Pinpoint the cell where the given text exists, returning its [x, y] midpoint coordinate. 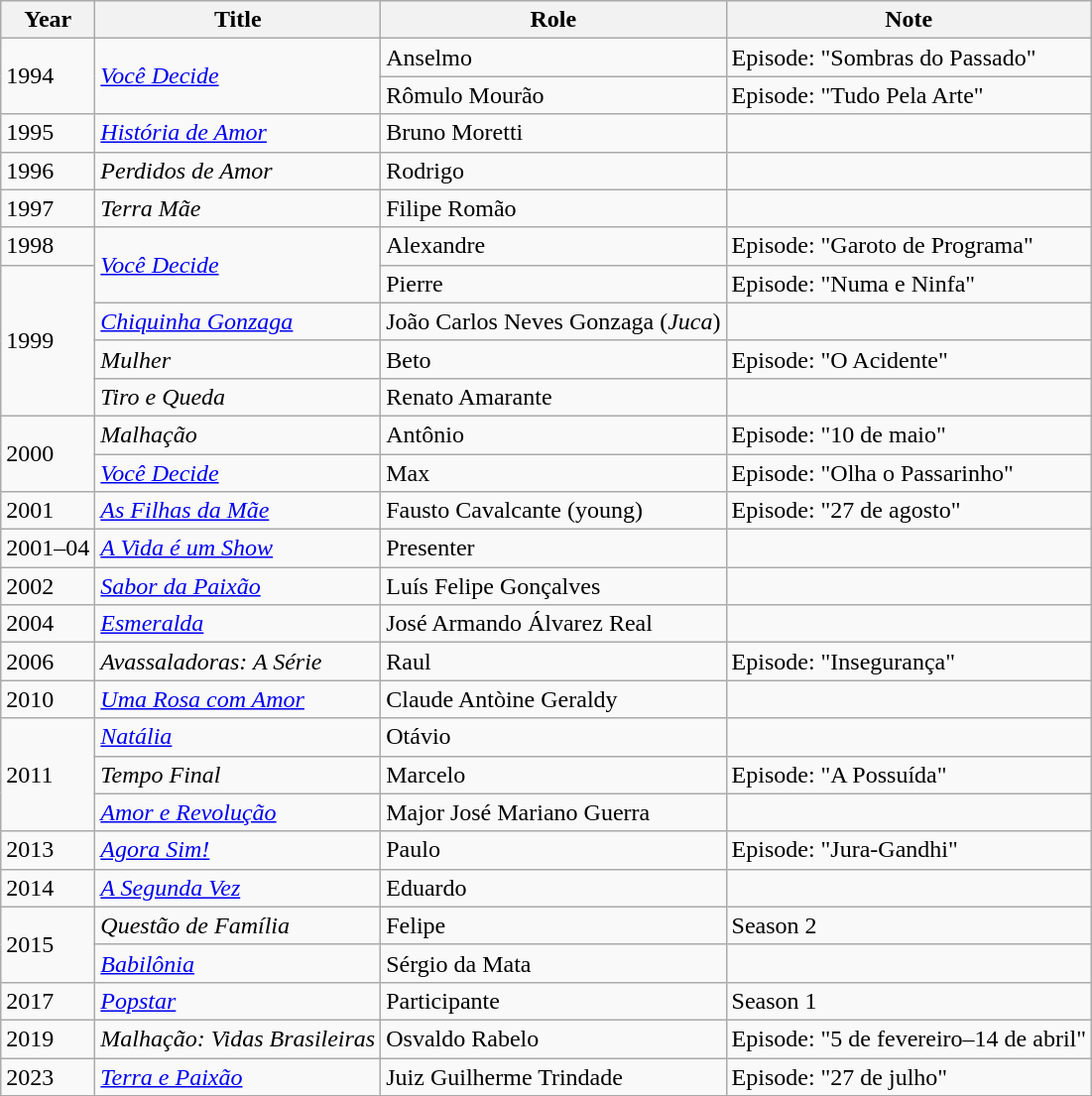
Episode: "27 de julho" [909, 1076]
Luís Felipe Gonçalves [553, 586]
Esmeralda [238, 624]
Malhação [238, 434]
Osvaldo Rabelo [553, 1038]
Episode: "Jura-Gandhi" [909, 850]
Babilônia [238, 963]
Note [909, 20]
Episode: "Olha o Passarinho" [909, 473]
1994 [48, 76]
Episode: "Numa e Ninfa" [909, 284]
2017 [48, 1001]
Uma Rosa com Amor [238, 699]
Malhação: Vidas Brasileiras [238, 1038]
2015 [48, 944]
2002 [48, 586]
Felipe [553, 925]
Agora Sim! [238, 850]
2010 [48, 699]
Tempo Final [238, 775]
Paulo [553, 850]
Eduardo [553, 888]
João Carlos Neves Gonzaga (Juca) [553, 321]
Terra e Paixão [238, 1076]
Episode: "5 de fevereiro–14 de abril" [909, 1038]
1996 [48, 171]
As Filhas da Mãe [238, 511]
Marcelo [553, 775]
2001 [48, 511]
Juiz Guilherme Trindade [553, 1076]
2014 [48, 888]
Chiquinha Gonzaga [238, 321]
A Segunda Vez [238, 888]
Fausto Cavalcante (young) [553, 511]
Rômulo Mourão [553, 95]
Claude Antòine Geraldy [553, 699]
2023 [48, 1076]
Sabor da Paixão [238, 586]
Year [48, 20]
Rodrigo [553, 171]
2001–04 [48, 548]
2019 [48, 1038]
Alexandre [553, 246]
Popstar [238, 1001]
Episode: "Garoto de Programa" [909, 246]
Sérgio da Mata [553, 963]
2013 [48, 850]
Episode: "Tudo Pela Arte" [909, 95]
Presenter [553, 548]
Season 2 [909, 925]
Major José Mariano Guerra [553, 812]
Perdidos de Amor [238, 171]
1997 [48, 208]
Role [553, 20]
Max [553, 473]
Raul [553, 662]
2011 [48, 775]
Episode: "Sombras do Passado" [909, 58]
Episode: "A Possuída" [909, 775]
Pierre [553, 284]
Anselmo [553, 58]
História de Amor [238, 133]
Terra Mãe [238, 208]
Questão de Família [238, 925]
Title [238, 20]
Renato Amarante [553, 397]
Participante [553, 1001]
1995 [48, 133]
Amor e Revolução [238, 812]
Season 1 [909, 1001]
2006 [48, 662]
Episode: "Insegurança" [909, 662]
Episode: "10 de maio" [909, 434]
Mulher [238, 359]
A Vida é um Show [238, 548]
José Armando Álvarez Real [553, 624]
Natália [238, 737]
Tiro e Queda [238, 397]
Bruno Moretti [553, 133]
Episode: "O Acidente" [909, 359]
Otávio [553, 737]
1998 [48, 246]
2004 [48, 624]
Avassaladoras: A Série [238, 662]
Episode: "27 de agosto" [909, 511]
Beto [553, 359]
Filipe Romão [553, 208]
2000 [48, 453]
Antônio [553, 434]
1999 [48, 340]
